Capture the cell that displays the provided text and extract its [X, Y] central coordinate. 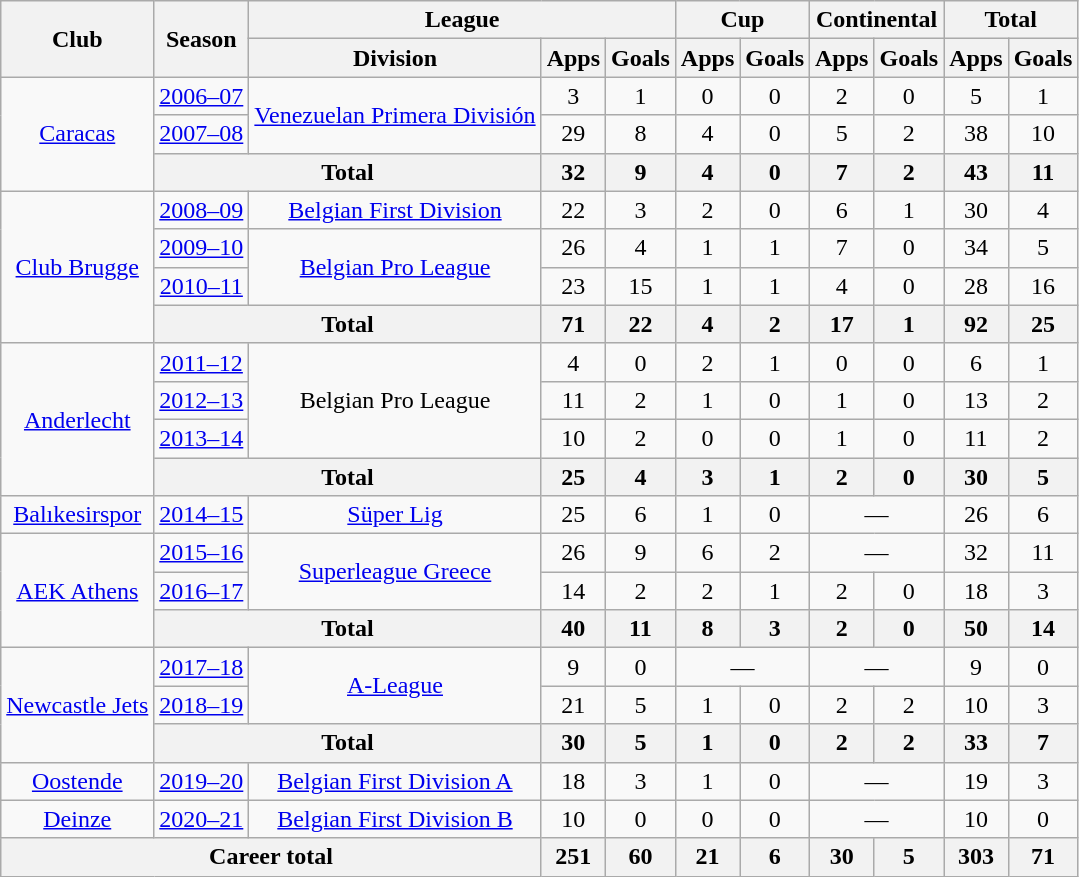
Cup [742, 20]
2009–10 [202, 248]
92 [976, 324]
Oostende [78, 781]
13 [976, 400]
2016–17 [202, 591]
Venezuelan Primera División [395, 115]
16 [1043, 286]
2012–13 [202, 400]
Deinze [78, 819]
Anderlecht [78, 419]
Belgian First Division [395, 210]
2018–19 [202, 705]
60 [641, 857]
Balıkesirspor [78, 515]
2015–16 [202, 553]
43 [976, 172]
2010–11 [202, 286]
50 [976, 629]
Division [395, 58]
15 [641, 286]
40 [573, 629]
38 [976, 134]
Caracas [78, 134]
Season [202, 39]
Süper Lig [395, 515]
2011–12 [202, 362]
2019–20 [202, 781]
League [462, 20]
19 [976, 781]
2017–18 [202, 667]
28 [976, 286]
2013–14 [202, 438]
251 [573, 857]
Belgian First Division A [395, 781]
17 [842, 324]
2007–08 [202, 134]
33 [976, 743]
23 [573, 286]
2014–15 [202, 515]
303 [976, 857]
Continental [877, 20]
Club Brugge [78, 267]
Newcastle Jets [78, 705]
2006–07 [202, 96]
A-League [395, 686]
Belgian First Division B [395, 819]
AEK Athens [78, 591]
34 [976, 248]
Superleague Greece [395, 572]
2020–21 [202, 819]
Career total [271, 857]
Club [78, 39]
29 [573, 134]
2008–09 [202, 210]
